Find where the given text appears and provide that cell's center as (x, y) coordinate. 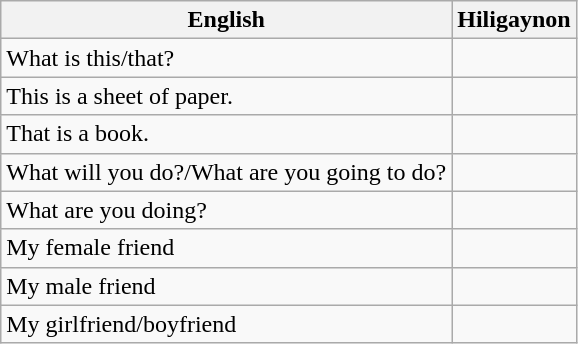
My girlfriend/boyfriend (226, 324)
Hiligaynon (514, 20)
That is a book. (226, 134)
English (226, 20)
What are you doing? (226, 210)
What is this/that? (226, 58)
My male friend (226, 286)
What will you do?/What are you going to do? (226, 172)
This is a sheet of paper. (226, 96)
My female friend (226, 248)
